Locate the cell with the specified text and output its [x, y] center coordinate. 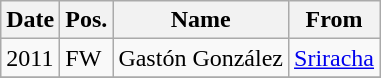
2011 [30, 58]
Sriracha [334, 58]
From [334, 20]
FW [86, 58]
Gastón González [201, 58]
Date [30, 20]
Name [201, 20]
Pos. [86, 20]
